Capture the cell that displays the provided text and extract its [X, Y] central coordinate. 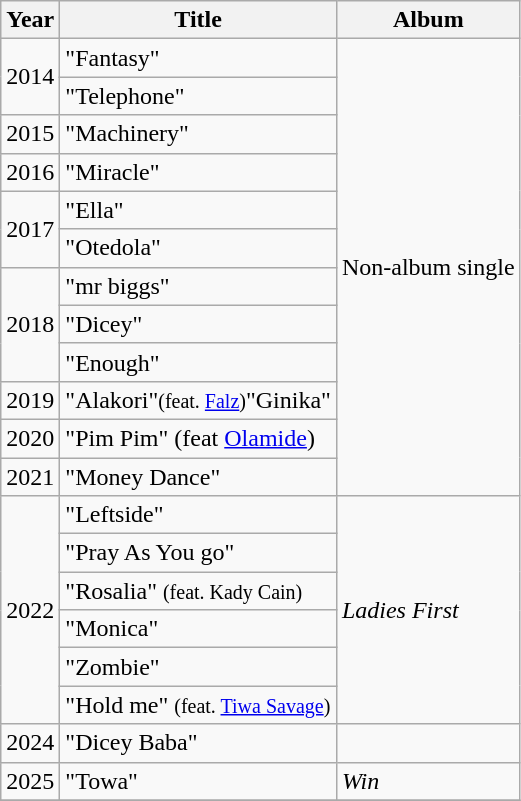
2014 [30, 77]
"mr biggs" [198, 286]
2015 [30, 134]
"Ella" [198, 210]
2024 [30, 743]
"Pim Pim" (feat Olamide) [198, 438]
2017 [30, 229]
"Dicey" [198, 324]
Year [30, 20]
2022 [30, 610]
"Leftside" [198, 515]
Ladies First [428, 610]
"Monica" [198, 629]
"Alakori"(feat. Falz)"Ginika" [198, 400]
2018 [30, 324]
Non-album single [428, 268]
"Enough" [198, 362]
"Money Dance" [198, 477]
2025 [30, 781]
2020 [30, 438]
Title [198, 20]
2021 [30, 477]
"Machinery" [198, 134]
Win [428, 781]
2016 [30, 172]
"Zombie" [198, 667]
"Hold me" (feat. Tiwa Savage) [198, 705]
Album [428, 20]
"Telephone" [198, 96]
2019 [30, 400]
"Otedola" [198, 248]
"Pray As You go" [198, 553]
"Miracle" [198, 172]
"Towa" [198, 781]
"Dicey Baba" [198, 743]
"Fantasy" [198, 58]
"Rosalia" (feat. Kady Cain) [198, 591]
